Capture the cell that displays the provided text and extract its (x, y) central coordinate. 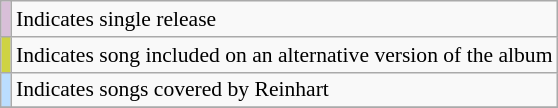
Indicates song included on an alternative version of the album (284, 55)
Indicates songs covered by Reinhart (284, 90)
Indicates single release (284, 19)
